Extract the (X, Y) coordinate from the center of the cell holding the provided text.  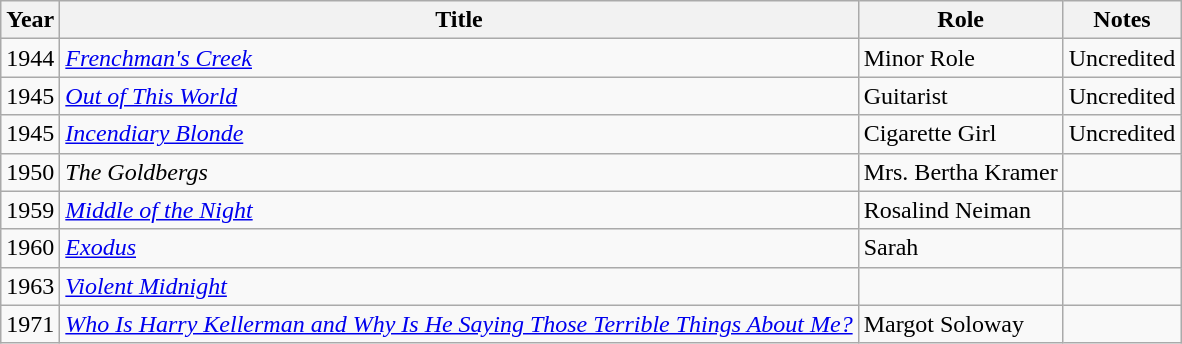
Middle of the Night (459, 210)
Guitarist (960, 96)
Margot Soloway (960, 324)
1960 (30, 248)
Year (30, 20)
Frenchman's Creek (459, 58)
1971 (30, 324)
Out of This World (459, 96)
Who Is Harry Kellerman and Why Is He Saying Those Terrible Things About Me? (459, 324)
Exodus (459, 248)
Mrs. Bertha Kramer (960, 172)
Role (960, 20)
Minor Role (960, 58)
1944 (30, 58)
Incendiary Blonde (459, 134)
1959 (30, 210)
The Goldbergs (459, 172)
1950 (30, 172)
Title (459, 20)
1963 (30, 286)
Notes (1122, 20)
Sarah (960, 248)
Cigarette Girl (960, 134)
Rosalind Neiman (960, 210)
Violent Midnight (459, 286)
